Find where the given text appears and provide that cell's center as [x, y] coordinate. 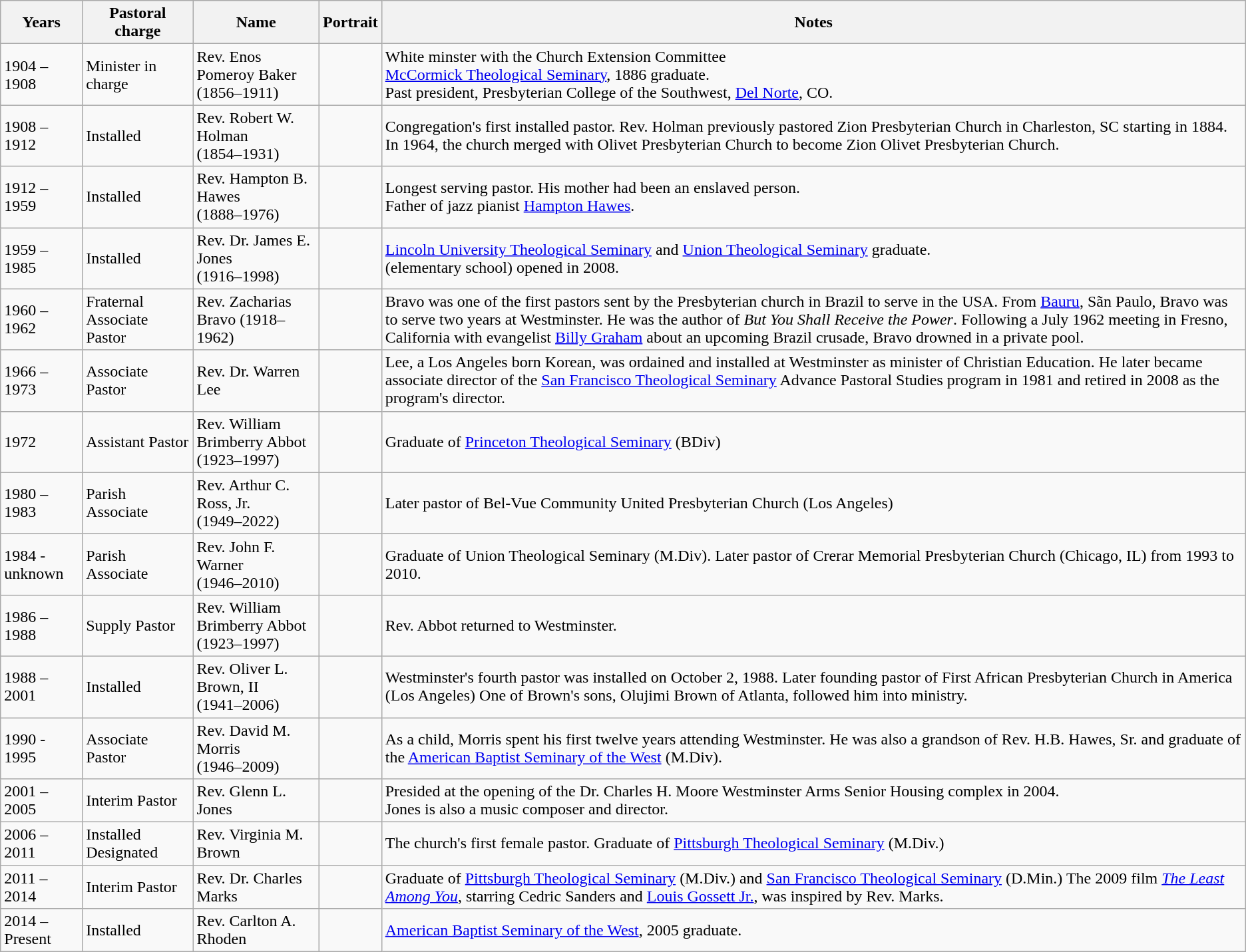
Rev. John F. Warner (1946–2010) [256, 564]
Presided at the opening of the Dr. Charles H. Moore Westminster Arms Senior Housing complex in 2004.Jones is also a music composer and director. [813, 801]
Years [41, 23]
Rev. Hampton B. Hawes(1888–1976) [256, 197]
Rev. Dr. Charles Marks [256, 887]
Graduate of Union Theological Seminary (M.Div). Later pastor of Crerar Memorial Presbyterian Church (Chicago, IL) from 1993 to 2010. [813, 564]
1980 – 1983 [41, 503]
1912 – 1959 [41, 197]
1990 - 1995 [41, 748]
Rev. Enos Pomeroy Baker (1856–1911) [256, 75]
Installed Designated [138, 844]
Portrait [351, 23]
2006 – 2011 [41, 844]
Rev. Oliver L. Brown, II (1941–2006) [256, 687]
Pastoral charge [138, 23]
Assistant Pastor [138, 442]
2014 – Present [41, 930]
2011 – 2014 [41, 887]
Name [256, 23]
Rev. Glenn L. Jones [256, 801]
Longest serving pastor. His mother had been an enslaved person.Father of jazz pianist Hampton Hawes. [813, 197]
Rev. Arthur C. Ross, Jr.(1949–2022) [256, 503]
Rev. Abbot returned to Westminster. [813, 625]
Lincoln University Theological Seminary and Union Theological Seminary graduate.(elementary school) opened in 2008. [813, 258]
Rev. Zacharias Bravo (1918–1962) [256, 319]
1959 – 1985 [41, 258]
1984 - unknown [41, 564]
1960 – 1962 [41, 319]
1904 – 1908 [41, 75]
Notes [813, 23]
Rev. Dr. James E. Jones (1916–1998) [256, 258]
Rev. Dr. Warren Lee [256, 381]
Rev. David M. Morris (1946–2009) [256, 748]
Rev. Virginia M. Brown [256, 844]
1972 [41, 442]
Fraternal Associate Pastor [138, 319]
1966 – 1973 [41, 381]
Supply Pastor [138, 625]
1988 – 2001 [41, 687]
The church's first female pastor. Graduate of Pittsburgh Theological Seminary (M.Div.) [813, 844]
1908 – 1912 [41, 136]
Rev. Robert W. Holman (1854–1931) [256, 136]
Minister in charge [138, 75]
2001 – 2005 [41, 801]
Graduate of Princeton Theological Seminary (BDiv) [813, 442]
Rev. Carlton A. Rhoden [256, 930]
1986 – 1988 [41, 625]
American Baptist Seminary of the West, 2005 graduate. [813, 930]
Later pastor of Bel-Vue Community United Presbyterian Church (Los Angeles) [813, 503]
